Pinpoint the cell where the given text exists, returning its (x, y) midpoint coordinate. 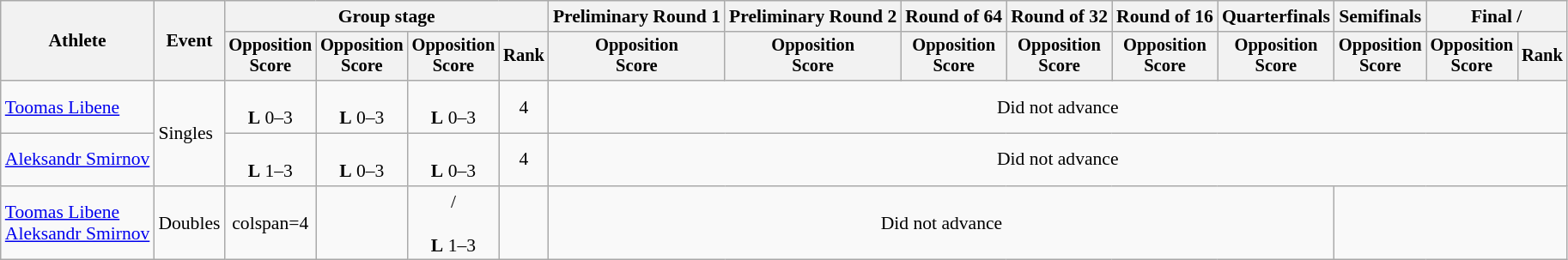
Semifinals (1381, 16)
Final / (1497, 16)
Event (189, 41)
Round of 16 (1164, 16)
Athlete (77, 41)
Toomas Libene (77, 106)
Aleksandr Smirnov (77, 160)
Round of 64 (953, 16)
Singles (189, 133)
Group stage (386, 16)
Preliminary Round 1 (637, 16)
Quarterfinals (1276, 16)
Preliminary Round 2 (812, 16)
Round of 32 (1060, 16)
L 1–3 (270, 160)
